Output the (x, y) coordinate of the center of the cell containing the given text.  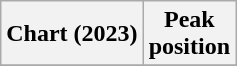
Peakposition (189, 34)
Chart (2023) (72, 34)
